From the cell containing the given text, extract its center point as [x, y] coordinate. 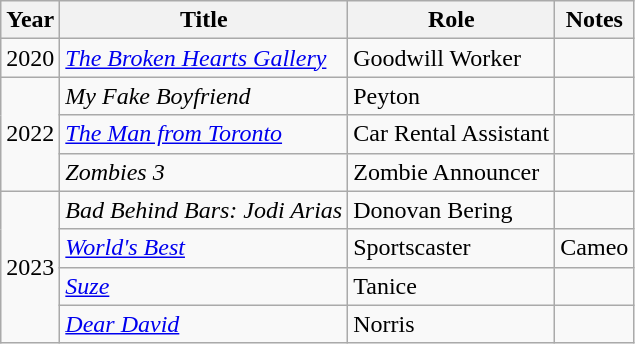
Dear David [204, 324]
Zombie Announcer [452, 172]
2023 [30, 267]
World's Best [204, 248]
Zombies 3 [204, 172]
Car Rental Assistant [452, 134]
2022 [30, 134]
The Broken Hearts Gallery [204, 58]
2020 [30, 58]
My Fake Boyfriend [204, 96]
Year [30, 20]
Role [452, 20]
Suze [204, 286]
Norris [452, 324]
Cameo [594, 248]
Title [204, 20]
Tanice [452, 286]
Sportscaster [452, 248]
The Man from Toronto [204, 134]
Peyton [452, 96]
Goodwill Worker [452, 58]
Donovan Bering [452, 210]
Notes [594, 20]
Bad Behind Bars: Jodi Arias [204, 210]
